Capture the cell that displays the provided text and extract its [X, Y] central coordinate. 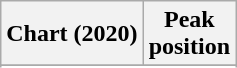
Chart (2020) [72, 34]
Peak position [189, 34]
